Return the [x, y] coordinate for the center point of the cell that contains the specified text.  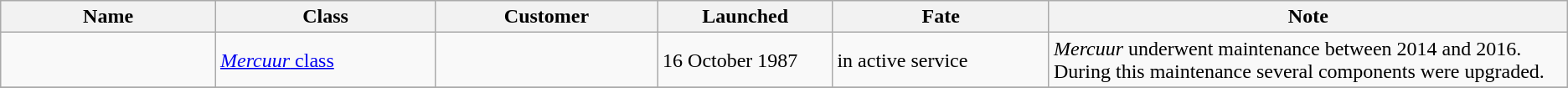
Launched [745, 17]
Customer [546, 17]
Note [1308, 17]
Name [109, 17]
16 October 1987 [745, 60]
Fate [941, 17]
Mercuur class [325, 60]
in active service [941, 60]
Class [325, 17]
Mercuur underwent maintenance between 2014 and 2016. During this maintenance several components were upgraded. [1308, 60]
